From the cell containing the given text, extract its center point as (X, Y) coordinate. 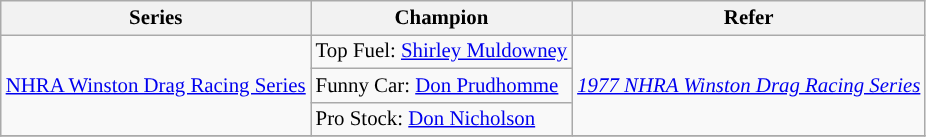
Refer (748, 18)
NHRA Winston Drag Racing Series (156, 85)
Champion (442, 18)
Funny Car: Don Prudhomme (442, 85)
Pro Stock: Don Nicholson (442, 119)
1977 NHRA Winston Drag Racing Series (748, 85)
Series (156, 18)
Top Fuel: Shirley Muldowney (442, 51)
